Search for the cell housing the specified text and yield its (x, y) center coordinate. 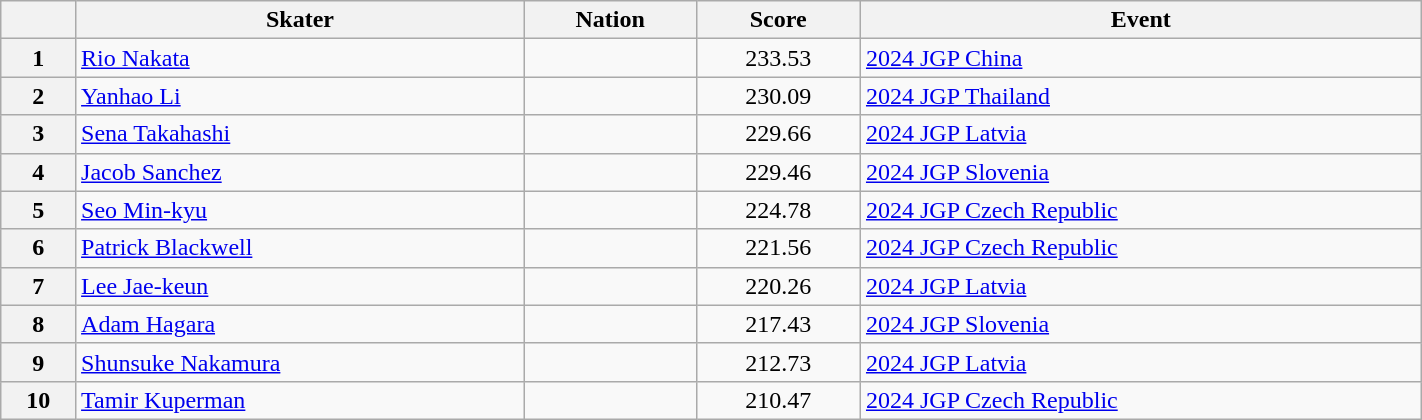
230.09 (778, 96)
Score (778, 20)
233.53 (778, 58)
Jacob Sanchez (300, 172)
Yanhao Li (300, 96)
Seo Min-kyu (300, 210)
229.46 (778, 172)
Event (1140, 20)
5 (38, 210)
212.73 (778, 362)
229.66 (778, 134)
7 (38, 286)
221.56 (778, 248)
Adam Hagara (300, 324)
4 (38, 172)
Patrick Blackwell (300, 248)
Nation (610, 20)
2 (38, 96)
8 (38, 324)
2024 JGP Thailand (1140, 96)
2024 JGP China (1140, 58)
1 (38, 58)
Skater (300, 20)
220.26 (778, 286)
Rio Nakata (300, 58)
Sena Takahashi (300, 134)
224.78 (778, 210)
6 (38, 248)
10 (38, 400)
Lee Jae-keun (300, 286)
3 (38, 134)
210.47 (778, 400)
Tamir Kuperman (300, 400)
9 (38, 362)
217.43 (778, 324)
Shunsuke Nakamura (300, 362)
